Pinpoint the cell where the given text exists, returning its (X, Y) midpoint coordinate. 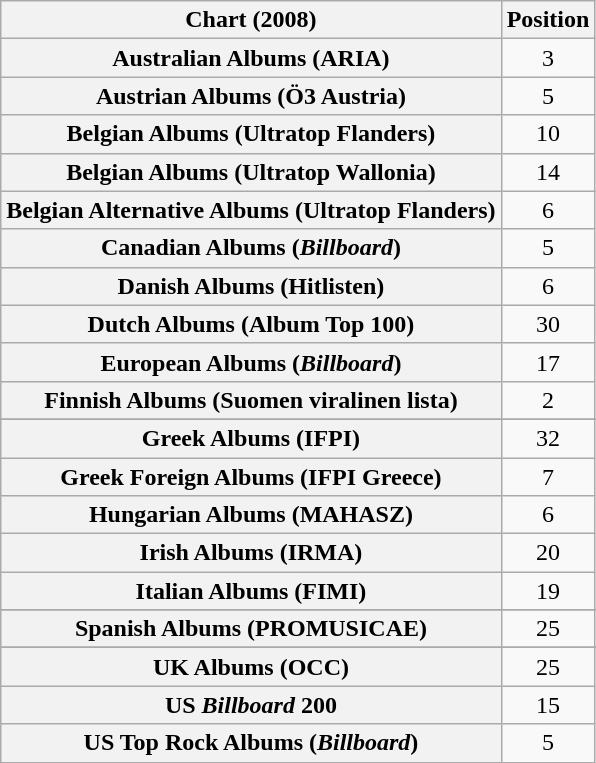
Canadian Albums (Billboard) (251, 248)
17 (548, 362)
Chart (2008) (251, 20)
3 (548, 58)
10 (548, 134)
32 (548, 438)
14 (548, 172)
15 (548, 705)
30 (548, 324)
Finnish Albums (Suomen viralinen lista) (251, 400)
Austrian Albums (Ö3 Austria) (251, 96)
Greek Foreign Albums (IFPI Greece) (251, 477)
US Top Rock Albums (Billboard) (251, 743)
Italian Albums (FIMI) (251, 591)
Greek Albums (IFPI) (251, 438)
Belgian Albums (Ultratop Flanders) (251, 134)
UK Albums (OCC) (251, 667)
US Billboard 200 (251, 705)
Irish Albums (IRMA) (251, 553)
Australian Albums (ARIA) (251, 58)
20 (548, 553)
7 (548, 477)
2 (548, 400)
Dutch Albums (Album Top 100) (251, 324)
Belgian Alternative Albums (Ultratop Flanders) (251, 210)
Danish Albums (Hitlisten) (251, 286)
Hungarian Albums (MAHASZ) (251, 515)
Position (548, 20)
19 (548, 591)
Spanish Albums (PROMUSICAE) (251, 629)
European Albums (Billboard) (251, 362)
Belgian Albums (Ultratop Wallonia) (251, 172)
